For the text-containing cell, return its midpoint in (X, Y) coordinate format. 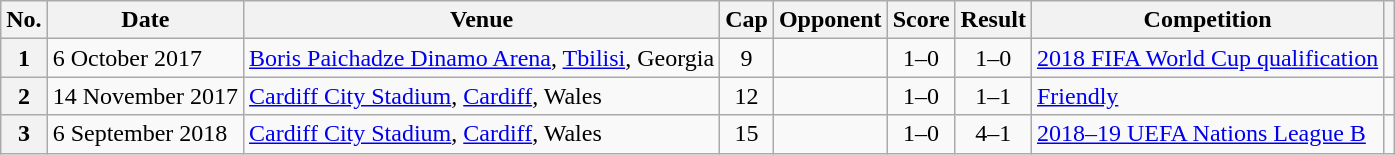
3 (24, 134)
Friendly (1207, 96)
14 November 2017 (145, 96)
Venue (482, 20)
6 September 2018 (145, 134)
Score (921, 20)
Result (993, 20)
4–1 (993, 134)
2018–19 UEFA Nations League B (1207, 134)
Boris Paichadze Dinamo Arena, Tbilisi, Georgia (482, 58)
9 (747, 58)
2 (24, 96)
2018 FIFA World Cup qualification (1207, 58)
Competition (1207, 20)
Cap (747, 20)
15 (747, 134)
1–1 (993, 96)
6 October 2017 (145, 58)
12 (747, 96)
1 (24, 58)
No. (24, 20)
Date (145, 20)
Opponent (830, 20)
